Locate the cell with the specified text and output its (X, Y) center coordinate. 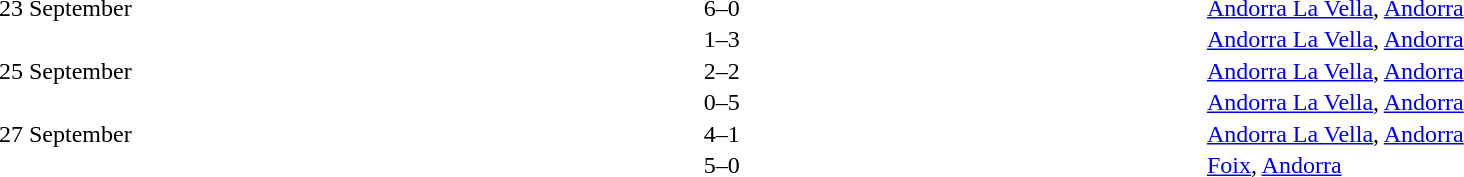
0–5 (722, 103)
4–1 (722, 134)
2–2 (722, 71)
1–3 (722, 39)
